Extract the (x, y) coordinate from the center of the cell holding the provided text.  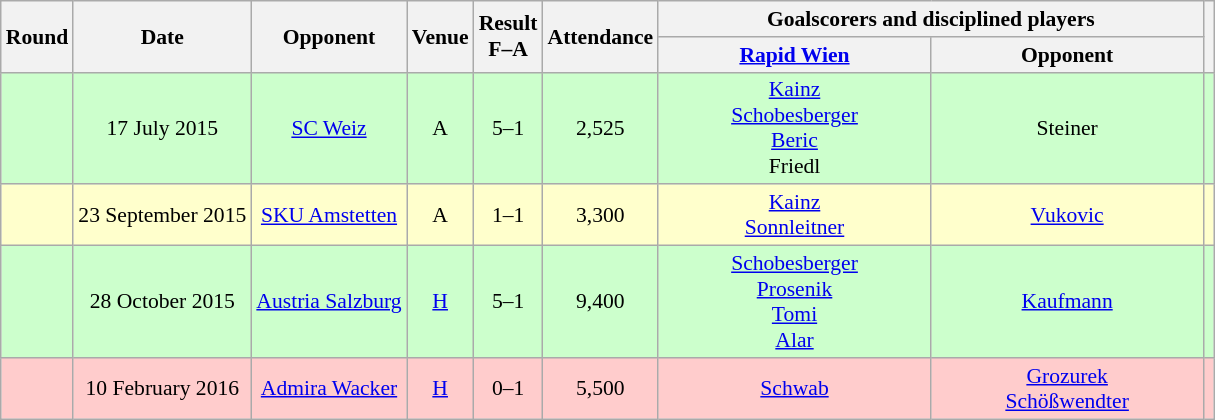
Steiner (1068, 128)
Schobesberger Prosenik Tomi Alar (794, 302)
Rapid Wien (794, 55)
ResultF–A (508, 36)
Round (38, 36)
9,400 (601, 302)
SKU Amstetten (328, 216)
Grozurek Schößwendter (1068, 388)
17 July 2015 (162, 128)
Austria Salzburg (328, 302)
Goalscorers and disciplined players (930, 19)
10 February 2016 (162, 388)
Vukovic (1068, 216)
Venue (440, 36)
1–1 (508, 216)
Schwab (794, 388)
Admira Wacker (328, 388)
5,500 (601, 388)
0–1 (508, 388)
Kaufmann (1068, 302)
23 September 2015 (162, 216)
2,525 (601, 128)
Date (162, 36)
Kainz Sonnleitner (794, 216)
28 October 2015 (162, 302)
SC Weiz (328, 128)
Kainz Schobesberger Beric Friedl (794, 128)
3,300 (601, 216)
Attendance (601, 36)
